Scan for the cell matching the given text and deliver its (X, Y) coordinate at center. 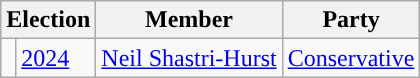
Election (48, 20)
Conservative (351, 58)
Party (351, 20)
Neil Shastri-Hurst (189, 58)
Member (189, 20)
2024 (56, 58)
